Capture the cell that displays the provided text and extract its [X, Y] central coordinate. 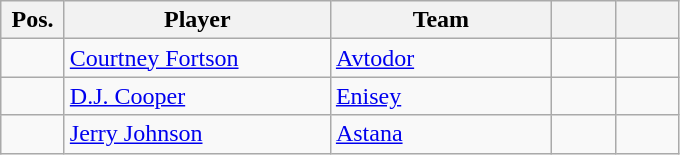
Jerry Johnson [197, 134]
D.J. Cooper [197, 96]
Courtney Fortson [197, 58]
Astana [440, 134]
Team [440, 20]
Avtodor [440, 58]
Enisey [440, 96]
Player [197, 20]
Pos. [33, 20]
